Provide the [X, Y] coordinate of the cell's center where the given text is located.  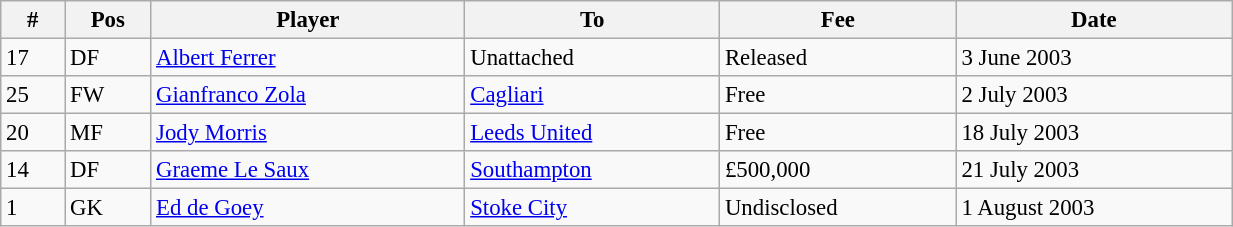
2 July 2003 [1094, 95]
1 August 2003 [1094, 208]
Stoke City [592, 208]
Albert Ferrer [308, 58]
Undisclosed [838, 208]
18 July 2003 [1094, 133]
Southampton [592, 170]
GK [108, 208]
Graeme Le Saux [308, 170]
3 June 2003 [1094, 58]
Unattached [592, 58]
20 [33, 133]
25 [33, 95]
Fee [838, 20]
1 [33, 208]
MF [108, 133]
Cagliari [592, 95]
Pos [108, 20]
Player [308, 20]
Date [1094, 20]
Leeds United [592, 133]
14 [33, 170]
Gianfranco Zola [308, 95]
Released [838, 58]
FW [108, 95]
# [33, 20]
£500,000 [838, 170]
21 July 2003 [1094, 170]
To [592, 20]
Ed de Goey [308, 208]
17 [33, 58]
Jody Morris [308, 133]
